Capture the cell that displays the provided text and extract its [X, Y] central coordinate. 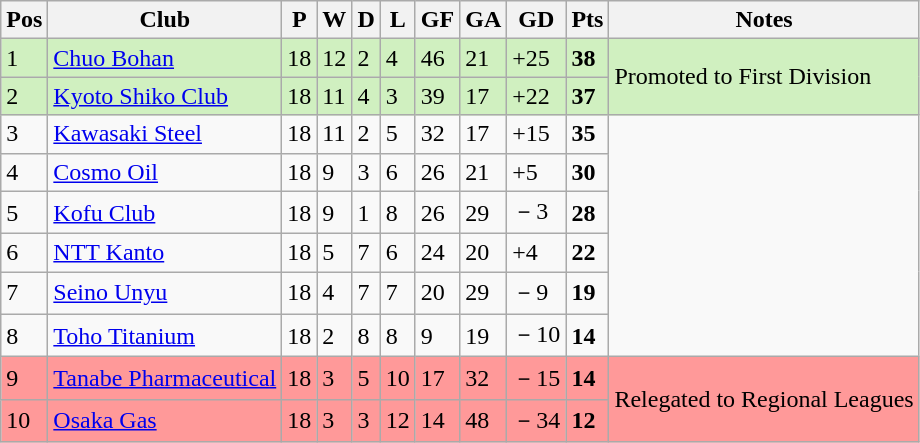
L [398, 20]
－15 [536, 378]
Chuo Bohan [165, 58]
－3 [536, 212]
24 [437, 253]
NTT Kanto [165, 253]
Osaka Gas [165, 420]
22 [588, 253]
Pos [24, 20]
Tanabe Pharmaceutical [165, 378]
35 [588, 134]
GF [437, 20]
Kawasaki Steel [165, 134]
+5 [536, 172]
46 [437, 58]
P [300, 20]
30 [588, 172]
28 [588, 212]
Kofu Club [165, 212]
Pts [588, 20]
38 [588, 58]
+4 [536, 253]
37 [588, 96]
+25 [536, 58]
48 [484, 420]
Notes [764, 20]
－34 [536, 420]
GD [536, 20]
Toho Titanium [165, 336]
W [334, 20]
39 [437, 96]
Seino Unyu [165, 294]
Cosmo Oil [165, 172]
D [366, 20]
Relegated to Regional Leagues [764, 400]
GA [484, 20]
－10 [536, 336]
Kyoto Shiko Club [165, 96]
+15 [536, 134]
－9 [536, 294]
+22 [536, 96]
Club [165, 20]
Promoted to First Division [764, 77]
